Locate the cell with the specified text and output its [X, Y] center coordinate. 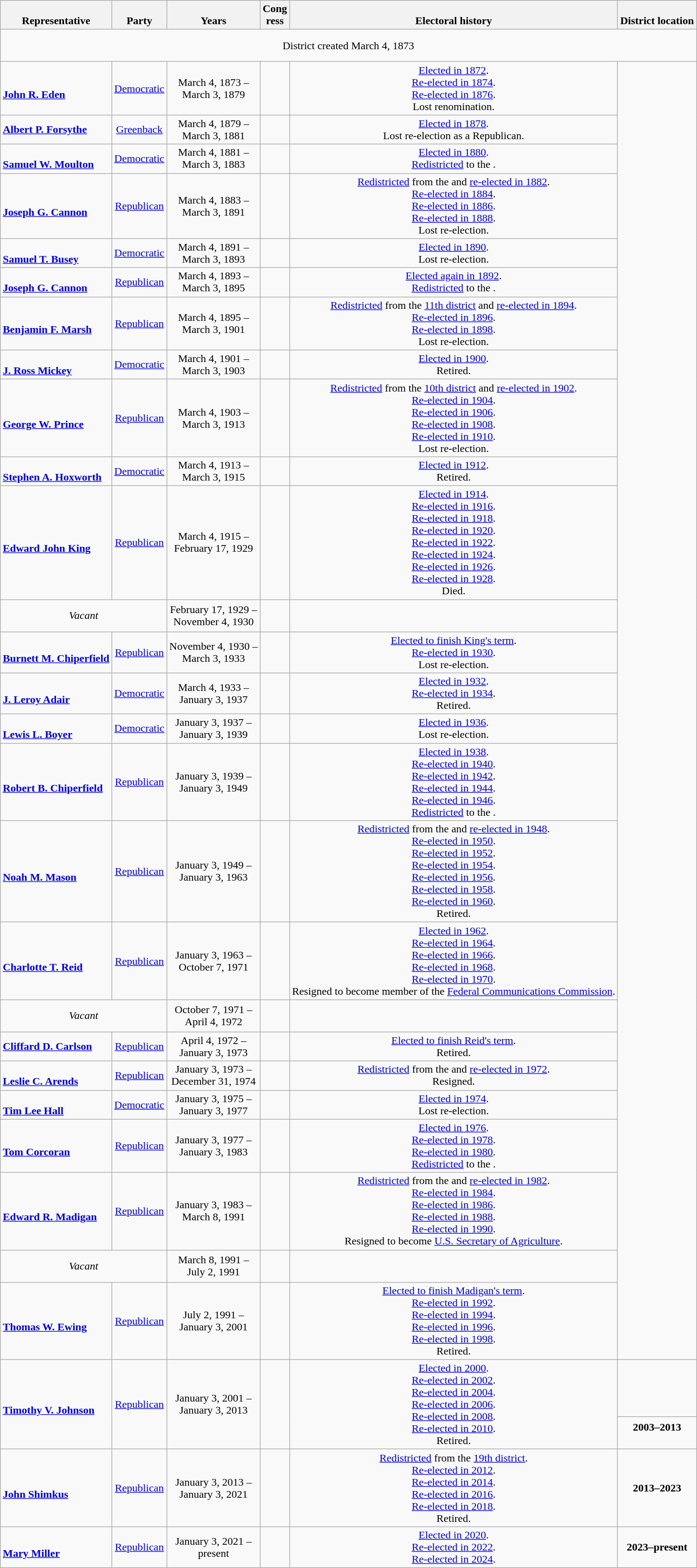
Elected in 1900.Retired. [454, 364]
2013–2023 [657, 1487]
January 3, 2013 –January 3, 2021 [214, 1487]
Elected in 1890.Lost re-election. [454, 253]
July 2, 1991 –January 3, 2001 [214, 1321]
Tim Lee Hall [56, 1104]
George W. Prince [56, 418]
John R. Eden [56, 89]
Electoral history [454, 15]
January 3, 1939 –January 3, 1949 [214, 782]
Elected in 1936.Lost re-election. [454, 729]
Timothy V. Johnson [56, 1404]
Benjamin F. Marsh [56, 323]
Elected to finish Reid's term.Retired. [454, 1046]
Elected in 1974.Lost re-election. [454, 1104]
Leslie C. Arends [56, 1076]
Redistricted from the 19th district.Re-elected in 2012.Re-elected in 2014.Re-elected in 2016.Re-elected in 2018.Retired. [454, 1487]
2023–present [657, 1547]
Stephen A. Hoxworth [56, 471]
Elected in 2000.Re-elected in 2002.Re-elected in 2004.Re-elected in 2006.Re-elected in 2008.Re-elected in 2010.Retired. [454, 1404]
March 4, 1893 –March 3, 1895 [214, 282]
March 4, 1883 –March 3, 1891 [214, 206]
Redistricted from the 11th district and re-elected in 1894.Re-elected in 1896.Re-elected in 1898.Lost re-election. [454, 323]
January 3, 1949 –January 3, 1963 [214, 872]
Representative [56, 15]
March 4, 1891 –March 3, 1893 [214, 253]
Elected in 2020.Re-elected in 2022.Re-elected in 2024. [454, 1547]
District location [657, 15]
March 4, 1873 –March 3, 1879 [214, 89]
Burnett M. Chiperfield [56, 652]
Party [140, 15]
January 3, 1963 –October 7, 1971 [214, 961]
Thomas W. Ewing [56, 1321]
Years [214, 15]
2003–2013 [657, 1433]
Elected to finish King's term.Re-elected in 1930.Lost re-election. [454, 652]
Tom Corcoran [56, 1146]
March 8, 1991 –July 2, 1991 [214, 1266]
Edward R. Madigan [56, 1211]
March 4, 1913 –March 3, 1915 [214, 471]
Samuel T. Busey [56, 253]
Lewis L. Boyer [56, 729]
John Shimkus [56, 1487]
March 4, 1881 –March 3, 1883 [214, 158]
January 3, 1973 –December 31, 1974 [214, 1076]
J. Ross Mickey [56, 364]
District created March 4, 1873 [348, 46]
Elected in 1932.Re-elected in 1934.Retired. [454, 694]
November 4, 1930 –March 3, 1933 [214, 652]
Redistricted from the and re-elected in 1882.Re-elected in 1884.Re-elected in 1886. Re-elected in 1888.Lost re-election. [454, 206]
March 4, 1915 –February 17, 1929 [214, 542]
Edward John King [56, 542]
March 4, 1879 –March 3, 1881 [214, 130]
Elected in 1938.Re-elected in 1940.Re-elected in 1942.Re-elected in 1944.Re-elected in 1946.Redistricted to the . [454, 782]
Congress [275, 15]
January 3, 2021 –present [214, 1547]
Elected in 1878.Lost re-election as a Republican. [454, 130]
Cliffard D. Carlson [56, 1046]
Elected in 1912.Retired. [454, 471]
Samuel W. Moulton [56, 158]
January 3, 1977 –January 3, 1983 [214, 1146]
March 4, 1933 –January 3, 1937 [214, 694]
January 3, 2001 –January 3, 2013 [214, 1404]
Greenback [140, 130]
Robert B. Chiperfield [56, 782]
Mary Miller [56, 1547]
January 3, 1983 –March 8, 1991 [214, 1211]
February 17, 1929 –November 4, 1930 [214, 616]
J. Leroy Adair [56, 694]
Noah M. Mason [56, 872]
January 3, 1975 –January 3, 1977 [214, 1104]
April 4, 1972 –January 3, 1973 [214, 1046]
Elected in 1976.Re-elected in 1978.Re-elected in 1980.Redistricted to the . [454, 1146]
January 3, 1937 –January 3, 1939 [214, 729]
Redistricted from the and re-elected in 1972.Resigned. [454, 1076]
March 4, 1895 –March 3, 1901 [214, 323]
Elected again in 1892.Redistricted to the . [454, 282]
March 4, 1901 –March 3, 1903 [214, 364]
Albert P. Forsythe [56, 130]
Elected in 1880.Redistricted to the . [454, 158]
March 4, 1903 –March 3, 1913 [214, 418]
Elected to finish Madigan's term.Re-elected in 1992.Re-elected in 1994.Re-elected in 1996.Re-elected in 1998.Retired. [454, 1321]
Charlotte T. Reid [56, 961]
Elected in 1872.Re-elected in 1874.Re-elected in 1876.Lost renomination. [454, 89]
October 7, 1971 –April 4, 1972 [214, 1016]
